Return [X, Y] of the center of cell containing provided text 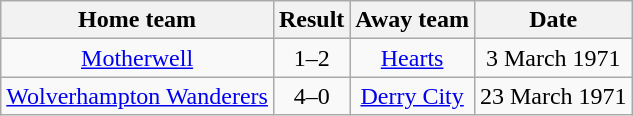
Hearts [412, 58]
Derry City [412, 96]
Home team [138, 20]
Result [311, 20]
23 March 1971 [553, 96]
Wolverhampton Wanderers [138, 96]
4–0 [311, 96]
Motherwell [138, 58]
Away team [412, 20]
1–2 [311, 58]
3 March 1971 [553, 58]
Date [553, 20]
